Pinpoint the cell where the given text exists, returning its [X, Y] midpoint coordinate. 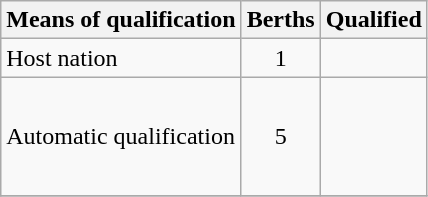
Berths [280, 20]
Automatic qualification [121, 136]
Qualified [374, 20]
Host nation [121, 58]
1 [280, 58]
Means of qualification [121, 20]
5 [280, 136]
